Search for the cell housing the specified text and yield its (X, Y) center coordinate. 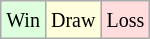
Win (24, 20)
Draw (72, 20)
Loss (126, 20)
